Provide the [x, y] coordinate of the cell's center where the given text is located.  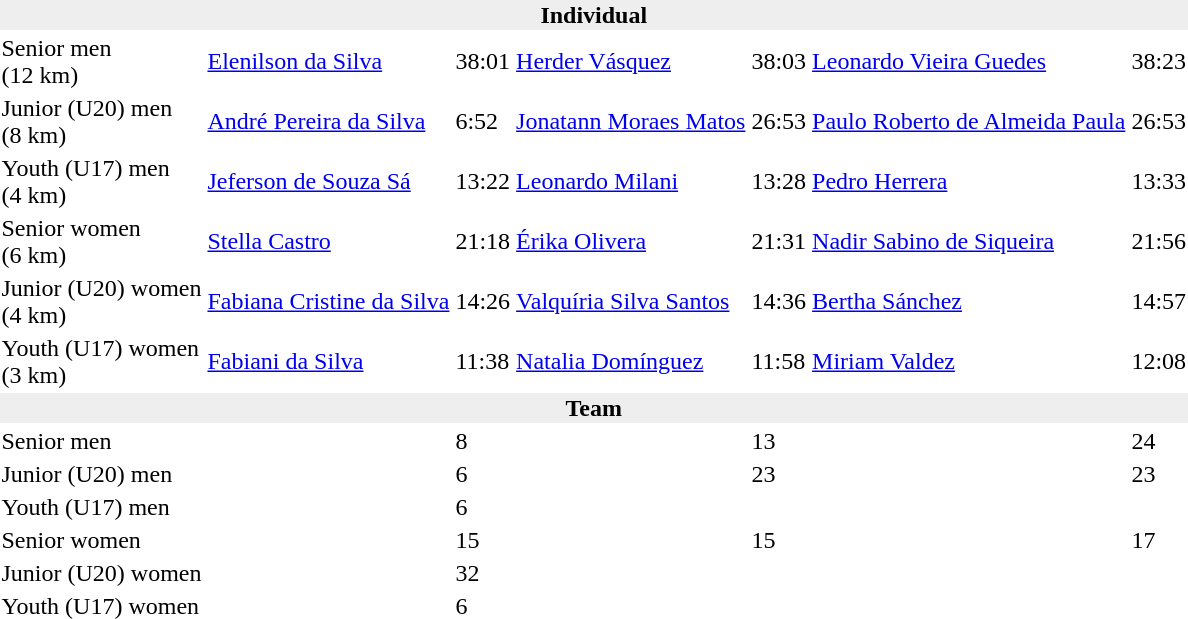
Leonardo Vieira Guedes [969, 62]
6:52 [483, 122]
14:26 [483, 302]
Nadir Sabino de Siqueira [969, 242]
21:18 [483, 242]
11:38 [483, 362]
Senior women [102, 540]
13:33 [1159, 182]
38:01 [483, 62]
Individual [594, 15]
24 [1159, 441]
Senior men [102, 441]
Youth (U17) women(3 km) [102, 362]
Youth (U17) men [102, 507]
Valquíria Silva Santos [631, 302]
Fabiani da Silva [328, 362]
Bertha Sánchez [969, 302]
Jeferson de Souza Sá [328, 182]
Senior men(12 km) [102, 62]
13:22 [483, 182]
Senior women(6 km) [102, 242]
11:58 [779, 362]
38:03 [779, 62]
Jonatann Moraes Matos [631, 122]
Érika Olivera [631, 242]
Youth (U17) men(4 km) [102, 182]
21:31 [779, 242]
Stella Castro [328, 242]
14:36 [779, 302]
Junior (U20) men(8 km) [102, 122]
Team [594, 408]
Natalia Domínguez [631, 362]
Herder Vásquez [631, 62]
8 [483, 441]
32 [483, 573]
Junior (U20) women(4 km) [102, 302]
Pedro Herrera [969, 182]
17 [1159, 540]
13 [779, 441]
38:23 [1159, 62]
Junior (U20) men [102, 474]
Leonardo Milani [631, 182]
Paulo Roberto de Almeida Paula [969, 122]
Fabiana Cristine da Silva [328, 302]
Miriam Valdez [969, 362]
Elenilson da Silva [328, 62]
Junior (U20) women [102, 573]
21:56 [1159, 242]
14:57 [1159, 302]
André Pereira da Silva [328, 122]
12:08 [1159, 362]
13:28 [779, 182]
